Pinpoint the cell where the given text exists, returning its [x, y] midpoint coordinate. 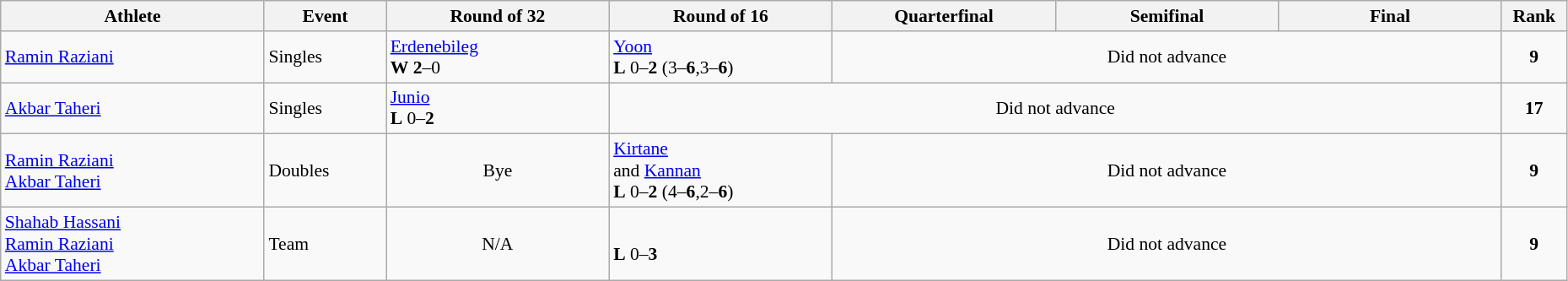
Event [325, 16]
Ramin RazianiAkbar Taheri [133, 170]
17 [1533, 108]
Team [325, 245]
Shahab HassaniRamin RazianiAkbar Taheri [133, 245]
Round of 32 [498, 16]
L 0–3 [720, 245]
Doubles [325, 170]
Round of 16 [720, 16]
Final [1390, 16]
Bye [498, 170]
JunioL 0–2 [498, 108]
ErdenebilegW 2–0 [498, 57]
Rank [1533, 16]
Quarterfinal [945, 16]
Ramin Raziani [133, 57]
Akbar Taheri [133, 108]
Semifinal [1167, 16]
Kirtane and KannanL 0–2 (4–6,2–6) [720, 170]
N/A [498, 245]
Athlete [133, 16]
YoonL 0–2 (3–6,3–6) [720, 57]
